Capture the cell that displays the provided text and extract its [x, y] central coordinate. 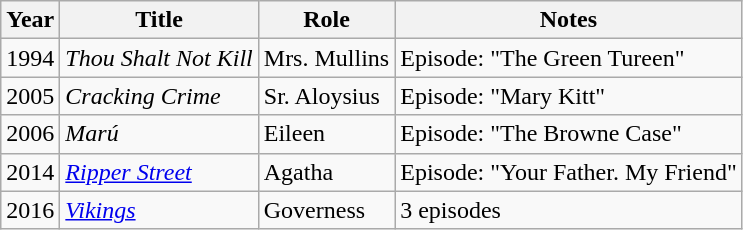
Governess [326, 210]
2006 [30, 134]
Notes [569, 20]
1994 [30, 58]
Marú [159, 134]
Eileen [326, 134]
Mrs. Mullins [326, 58]
Cracking Crime [159, 96]
Episode: "Your Father. My Friend" [569, 172]
Thou Shalt Not Kill [159, 58]
2005 [30, 96]
Vikings [159, 210]
Episode: "The Browne Case" [569, 134]
Role [326, 20]
Year [30, 20]
Episode: "The Green Tureen" [569, 58]
Sr. Aloysius [326, 96]
Ripper Street [159, 172]
Episode: "Mary Kitt" [569, 96]
2014 [30, 172]
Title [159, 20]
Agatha [326, 172]
3 episodes [569, 210]
2016 [30, 210]
